Search for the cell housing the specified text and yield its (X, Y) center coordinate. 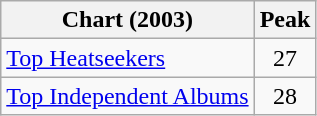
27 (285, 58)
28 (285, 96)
Peak (285, 20)
Top Heatseekers (128, 58)
Chart (2003) (128, 20)
Top Independent Albums (128, 96)
